Output the (x, y) coordinate of the center of the cell containing the given text.  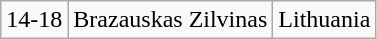
14-18 (34, 20)
Brazauskas Zilvinas (170, 20)
Lithuania (324, 20)
